Scan for the cell matching the given text and deliver its (X, Y) coordinate at center. 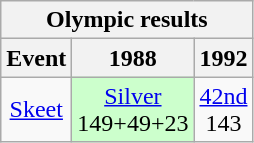
1988 (133, 58)
Silver149+49+23 (133, 110)
42nd143 (224, 110)
Event (36, 58)
1992 (224, 58)
Olympic results (127, 20)
Skeet (36, 110)
